Pinpoint the cell where the given text exists, returning its (X, Y) midpoint coordinate. 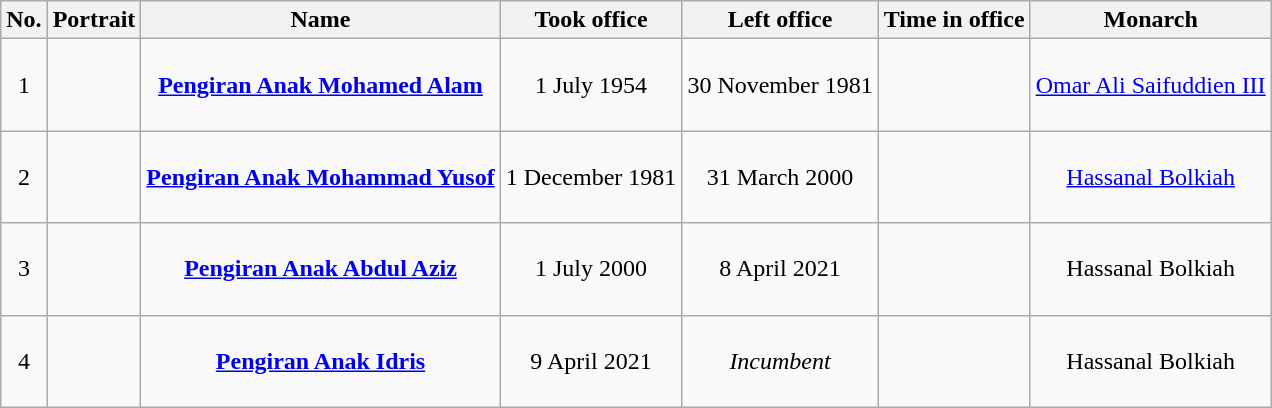
Pengiran Anak Mohammad Yusof (320, 177)
Left office (780, 20)
30 November 1981 (780, 85)
Incumbent (780, 361)
Pengiran Anak Mohamed Alam (320, 85)
1 July 2000 (591, 269)
Portrait (94, 20)
4 (24, 361)
9 April 2021 (591, 361)
2 (24, 177)
31 March 2000 (780, 177)
1 July 1954 (591, 85)
No. (24, 20)
Pengiran Anak Abdul Aziz (320, 269)
1 December 1981 (591, 177)
Name (320, 20)
1 (24, 85)
Omar Ali Saifuddien III (1150, 85)
8 April 2021 (780, 269)
Pengiran Anak Idris (320, 361)
3 (24, 269)
Time in office (954, 20)
Took office (591, 20)
Monarch (1150, 20)
